Return the [x, y] coordinate for the center point of the cell that contains the specified text.  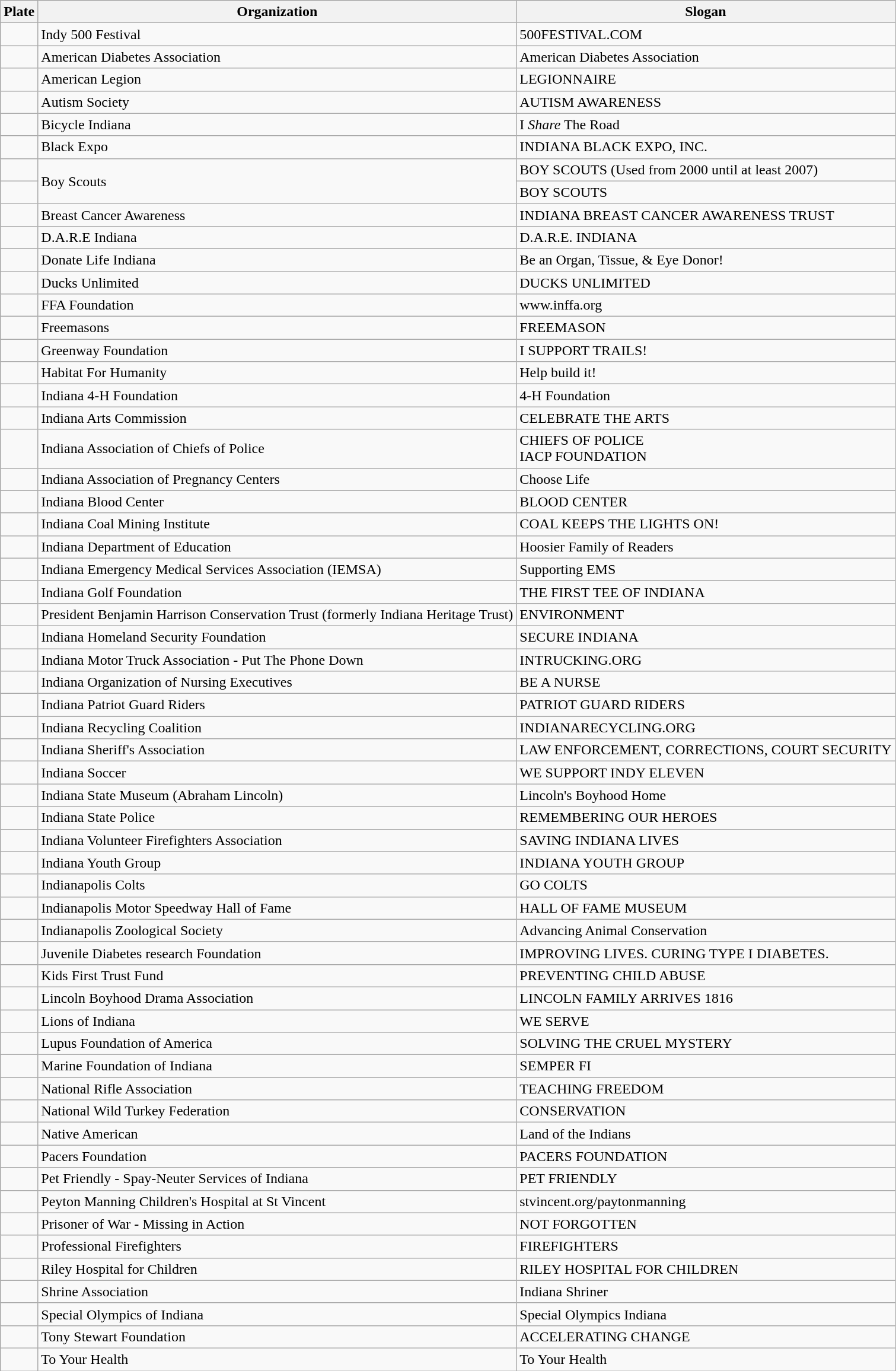
Indianapolis Zoological Society [278, 930]
NOT FORGOTTEN [706, 1224]
CELEBRATE THE ARTS [706, 418]
Freemasons [278, 328]
Prisoner of War - Missing in Action [278, 1224]
Slogan [706, 12]
BOY SCOUTS [706, 192]
Lupus Foundation of America [278, 1044]
I SUPPORT TRAILS! [706, 350]
Be an Organ, Tissue, & Eye Donor! [706, 260]
ACCELERATING CHANGE [706, 1337]
Land of the Indians [706, 1134]
Indiana Patriot Guard Riders [278, 705]
Indiana Department of Education [278, 547]
National Wild Turkey Federation [278, 1111]
National Rifle Association [278, 1089]
Ducks Unlimited [278, 283]
Bicycle Indiana [278, 125]
Indiana State Museum (Abraham Lincoln) [278, 795]
FIREFIGHTERS [706, 1246]
Indiana Coal Mining Institute [278, 524]
Breast Cancer Awareness [278, 215]
Greenway Foundation [278, 350]
IMPROVING LIVES. CURING TYPE I DIABETES. [706, 953]
Supporting EMS [706, 569]
Tony Stewart Foundation [278, 1337]
Boy Scouts [278, 181]
Habitat For Humanity [278, 373]
WE SERVE [706, 1021]
THE FIRST TEE OF INDIANA [706, 592]
Advancing Animal Conservation [706, 930]
Plate [19, 12]
Lincoln Boyhood Drama Association [278, 998]
500FESTIVAL.COM [706, 34]
D.A.R.E Indiana [278, 237]
INDIANA BREAST CANCER AWARENESS TRUST [706, 215]
PET FRIENDLY [706, 1179]
President Benjamin Harrison Conservation Trust (formerly Indiana Heritage Trust) [278, 614]
Indiana Shriner [706, 1292]
PREVENTING CHILD ABUSE [706, 975]
Indiana Golf Foundation [278, 592]
INDIANA BLACK EXPO, INC. [706, 147]
Indiana Association of Pregnancy Centers [278, 479]
HALL OF FAME MUSEUM [706, 908]
COAL KEEPS THE LIGHTS ON! [706, 524]
Indiana Homeland Security Foundation [278, 637]
AUTISM AWARENESS [706, 102]
PACERS FOUNDATION [706, 1156]
INDIANARECYCLING.ORG [706, 728]
Riley Hospital for Children [278, 1269]
ENVIRONMENT [706, 614]
RILEY HOSPITAL FOR CHILDREN [706, 1269]
SECURE INDIANA [706, 637]
Donate Life Indiana [278, 260]
D.A.R.E. INDIANA [706, 237]
Peyton Manning Children's Hospital at St Vincent [278, 1201]
SOLVING THE CRUEL MYSTERY [706, 1044]
Professional Firefighters [278, 1246]
Indianapolis Colts [278, 885]
Indiana Soccer [278, 773]
Choose Life [706, 479]
Indiana Organization of Nursing Executives [278, 683]
SAVING INDIANA LIVES [706, 840]
Indiana Emergency Medical Services Association (IEMSA) [278, 569]
CONSERVATION [706, 1111]
PATRIOT GUARD RIDERS [706, 705]
Indiana Volunteer Firefighters Association [278, 840]
CHIEFS OF POLICEIACP FOUNDATION [706, 448]
Lincoln's Boyhood Home [706, 795]
Indiana Blood Center [278, 502]
INTRUCKING.ORG [706, 660]
Native American [278, 1134]
4-H Foundation [706, 396]
LAW ENFORCEMENT, CORRECTIONS, COURT SECURITY [706, 750]
Indianapolis Motor Speedway Hall of Fame [278, 908]
Help build it! [706, 373]
TEACHING FREEDOM [706, 1089]
WE SUPPORT INDY ELEVEN [706, 773]
Shrine Association [278, 1292]
Indiana 4-H Foundation [278, 396]
Black Expo [278, 147]
Indiana Youth Group [278, 863]
BE A NURSE [706, 683]
SEMPER FI [706, 1066]
stvincent.org/paytonmanning [706, 1201]
Juvenile Diabetes research Foundation [278, 953]
Indiana Recycling Coalition [278, 728]
Organization [278, 12]
Indiana Motor Truck Association - Put The Phone Down [278, 660]
REMEMBERING OUR HEROES [706, 818]
Kids First Trust Fund [278, 975]
Pacers Foundation [278, 1156]
GO COLTS [706, 885]
DUCKS UNLIMITED [706, 283]
Indiana State Police [278, 818]
Pet Friendly - Spay-Neuter Services of Indiana [278, 1179]
Indiana Sheriff's Association [278, 750]
Indy 500 Festival [278, 34]
LEGIONNAIRE [706, 79]
Lions of Indiana [278, 1021]
Special Olympics of Indiana [278, 1314]
American Legion [278, 79]
BLOOD CENTER [706, 502]
BOY SCOUTS (Used from 2000 until at least 2007) [706, 170]
I Share The Road [706, 125]
Autism Society [278, 102]
FREEMASON [706, 328]
INDIANA YOUTH GROUP [706, 863]
Marine Foundation of Indiana [278, 1066]
Hoosier Family of Readers [706, 547]
www.inffa.org [706, 305]
Indiana Association of Chiefs of Police [278, 448]
Special Olympics Indiana [706, 1314]
Indiana Arts Commission [278, 418]
LINCOLN FAMILY ARRIVES 1816 [706, 998]
FFA Foundation [278, 305]
